Determine the [X, Y] coordinate at the center of the cell enclosing the given text.  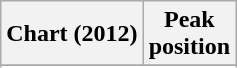
Chart (2012) [72, 34]
Peakposition [189, 34]
